Provide the [x, y] coordinate of the cell's center where the given text is located.  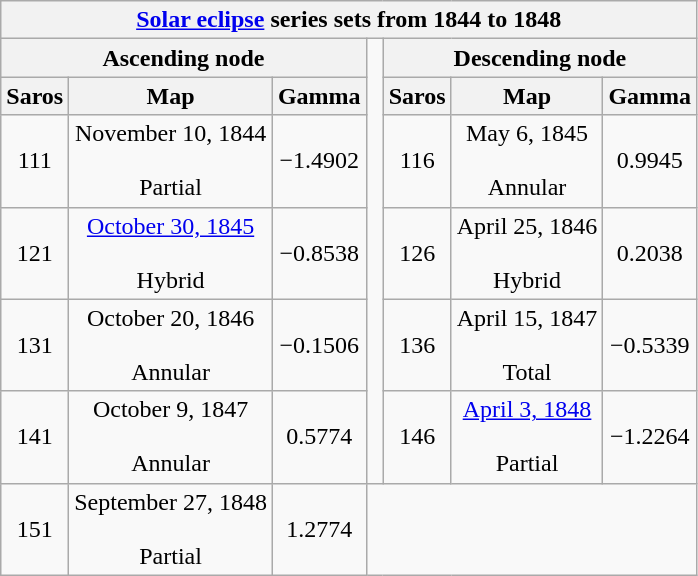
131 [35, 345]
−0.1506 [319, 345]
146 [417, 437]
Descending node [540, 58]
0.9945 [650, 161]
April 15, 1847Total [527, 345]
151 [35, 529]
October 20, 1846Annular [171, 345]
0.5774 [319, 437]
October 9, 1847Annular [171, 437]
−0.8538 [319, 253]
Solar eclipse series sets from 1844 to 1848 [349, 20]
−1.2264 [650, 437]
April 3, 1848Partial [527, 437]
October 30, 1845Hybrid [171, 253]
April 25, 1846Hybrid [527, 253]
September 27, 1848Partial [171, 529]
116 [417, 161]
0.2038 [650, 253]
−1.4902 [319, 161]
141 [35, 437]
Ascending node [184, 58]
1.2774 [319, 529]
136 [417, 345]
121 [35, 253]
111 [35, 161]
November 10, 1844Partial [171, 161]
May 6, 1845Annular [527, 161]
126 [417, 253]
−0.5339 [650, 345]
